Return the [X, Y] coordinate for the center point of the cell that contains the specified text.  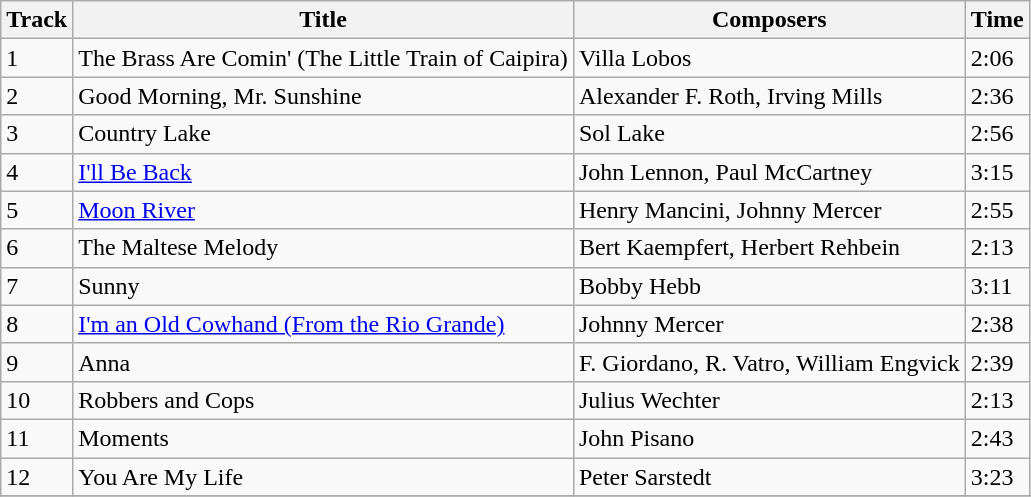
2:43 [997, 438]
2:39 [997, 362]
Alexander F. Roth, Irving Mills [769, 96]
10 [37, 400]
11 [37, 438]
F. Giordano, R. Vatro, William Engvick [769, 362]
Good Morning, Mr. Sunshine [324, 96]
2 [37, 96]
Composers [769, 20]
The Brass Are Comin' (The Little Train of Caipira) [324, 58]
Sunny [324, 286]
5 [37, 210]
6 [37, 248]
You Are My Life [324, 477]
3:11 [997, 286]
Sol Lake [769, 134]
I'm an Old Cowhand (From the Rio Grande) [324, 324]
2:06 [997, 58]
Bobby Hebb [769, 286]
3 [37, 134]
9 [37, 362]
Moments [324, 438]
3:23 [997, 477]
7 [37, 286]
The Maltese Melody [324, 248]
2:55 [997, 210]
Title [324, 20]
John Pisano [769, 438]
I'll Be Back [324, 172]
4 [37, 172]
1 [37, 58]
Peter Sarstedt [769, 477]
Robbers and Cops [324, 400]
2:36 [997, 96]
John Lennon, Paul McCartney [769, 172]
3:15 [997, 172]
Julius Wechter [769, 400]
Country Lake [324, 134]
Henry Mancini, Johnny Mercer [769, 210]
Time [997, 20]
Anna [324, 362]
8 [37, 324]
Villa Lobos [769, 58]
12 [37, 477]
Johnny Mercer [769, 324]
2:56 [997, 134]
Moon River [324, 210]
Track [37, 20]
Bert Kaempfert, Herbert Rehbein [769, 248]
2:38 [997, 324]
